Search for the cell housing the specified text and yield its (x, y) center coordinate. 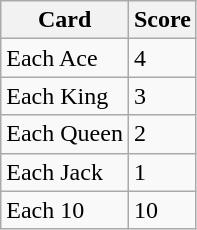
3 (162, 96)
Each King (65, 96)
Each Jack (65, 172)
Each 10 (65, 210)
Each Ace (65, 58)
1 (162, 172)
Each Queen (65, 134)
2 (162, 134)
4 (162, 58)
10 (162, 210)
Card (65, 20)
Score (162, 20)
